Output the [x, y] coordinate of the center of the cell containing the given text.  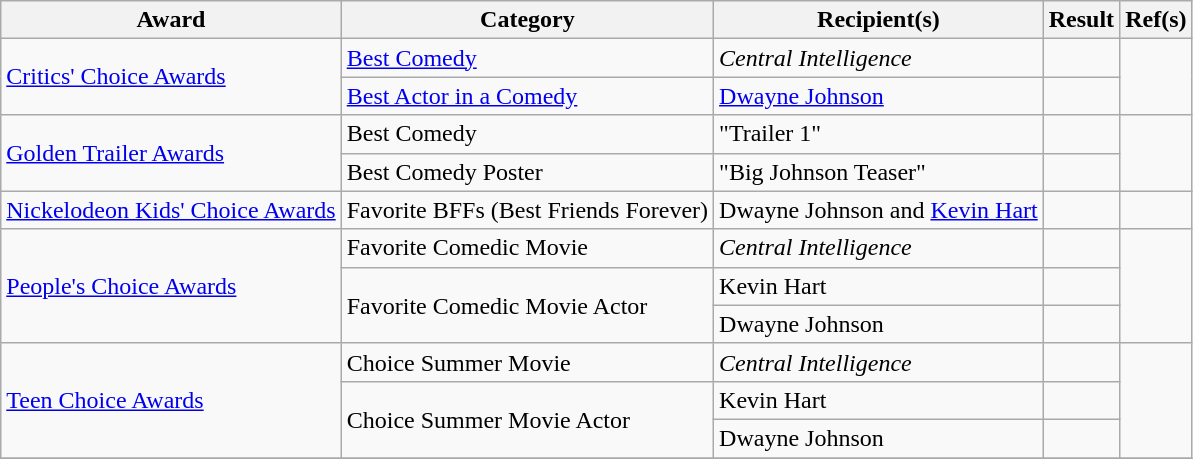
Choice Summer Movie Actor [527, 419]
Recipient(s) [879, 20]
Ref(s) [1156, 20]
Choice Summer Movie [527, 362]
Favorite Comedic Movie [527, 248]
"Big Johnson Teaser" [879, 172]
People's Choice Awards [171, 286]
Favorite BFFs (Best Friends Forever) [527, 210]
Result [1081, 20]
Critics' Choice Awards [171, 77]
Favorite Comedic Movie Actor [527, 305]
Best Comedy Poster [527, 172]
Dwayne Johnson and Kevin Hart [879, 210]
Award [171, 20]
Teen Choice Awards [171, 400]
Category [527, 20]
Nickelodeon Kids' Choice Awards [171, 210]
"Trailer 1" [879, 134]
Best Actor in a Comedy [527, 96]
Golden Trailer Awards [171, 153]
